Return the (x, y) coordinate for the center point of the cell that contains the specified text.  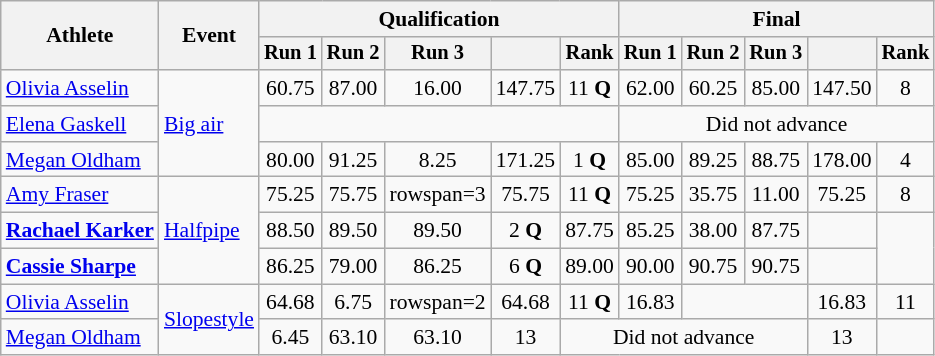
11 (906, 302)
178.00 (842, 160)
147.75 (526, 88)
90.00 (650, 267)
79.00 (354, 267)
62.00 (650, 88)
1 Q (590, 160)
16.00 (437, 88)
88.50 (290, 231)
4 (906, 160)
Qualification (439, 19)
Event (209, 36)
Athlete (80, 36)
Elena Gaskell (80, 124)
147.50 (842, 88)
35.75 (714, 195)
91.25 (354, 160)
Cassie Sharpe (80, 267)
11.00 (776, 195)
60.75 (290, 88)
Amy Fraser (80, 195)
rowspan=3 (437, 195)
Rachael Karker (80, 231)
85.25 (650, 231)
Big air (209, 124)
2 Q (526, 231)
rowspan=2 (437, 302)
89.25 (714, 160)
60.25 (714, 88)
87.00 (354, 88)
8.25 (437, 160)
38.00 (714, 231)
80.00 (290, 160)
Slopestyle (209, 320)
6.75 (354, 302)
Final (776, 19)
Halfpipe (209, 230)
6 Q (526, 267)
89.00 (590, 267)
6.45 (290, 338)
88.75 (776, 160)
171.25 (526, 160)
